From the cell containing the given text, extract its center point as [X, Y] coordinate. 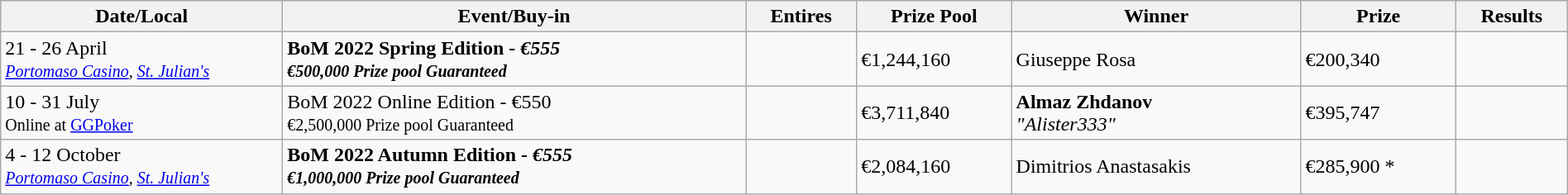
Prize Pool [935, 17]
Date/Local [142, 17]
Winner [1156, 17]
Almaz Zhdanov"Alister333" [1156, 112]
€395,747 [1378, 112]
BoM 2022 Spring Edition - €555€500,000 Prize pool Guaranteed [514, 59]
€1,244,160 [935, 59]
€200,340 [1378, 59]
Prize [1378, 17]
€3,711,840 [935, 112]
BoM 2022 Online Edition - €550€2,500,000 Prize pool Guaranteed [514, 112]
Results [1512, 17]
Dimitrios Anastasakis [1156, 167]
4 - 12 OctoberPortomaso Casino, St. Julian's [142, 167]
21 - 26 AprilPortomaso Casino, St. Julian's [142, 59]
BoM 2022 Autumn Edition - €555€1,000,000 Prize pool Guaranteed [514, 167]
€285,900 * [1378, 167]
Giuseppe Rosa [1156, 59]
Event/Buy-in [514, 17]
Entires [801, 17]
€2,084,160 [935, 167]
10 - 31 JulyOnline at GGPoker [142, 112]
